Capture the cell that displays the provided text and extract its (x, y) central coordinate. 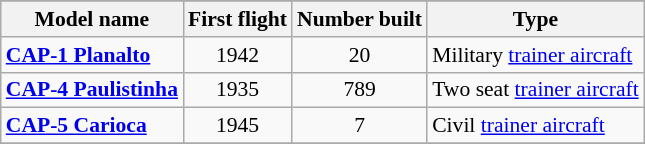
789 (360, 90)
1945 (238, 126)
CAP-4 Paulistinha (92, 90)
CAP-5 Carioca (92, 126)
CAP-1 Planalto (92, 55)
Model name (92, 19)
7 (360, 126)
1935 (238, 90)
Number built (360, 19)
First flight (238, 19)
Two seat trainer aircraft (536, 90)
1942 (238, 55)
Civil trainer aircraft (536, 126)
20 (360, 55)
Military trainer aircraft (536, 55)
Type (536, 19)
